Identify which cell holds the provided text, then report its [x, y] central coordinate. 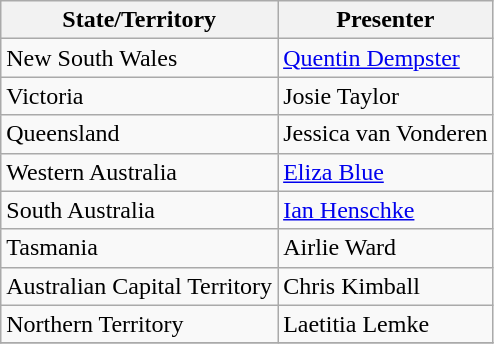
Eliza Blue [386, 172]
Presenter [386, 20]
Western Australia [140, 172]
Josie Taylor [386, 96]
State/Territory [140, 20]
Northern Territory [140, 324]
Tasmania [140, 248]
Australian Capital Territory [140, 286]
Laetitia Lemke [386, 324]
Queensland [140, 134]
Victoria [140, 96]
Airlie Ward [386, 248]
South Australia [140, 210]
Jessica van Vonderen [386, 134]
Ian Henschke [386, 210]
Quentin Dempster [386, 58]
Chris Kimball [386, 286]
New South Wales [140, 58]
